Extract the [X, Y] coordinate from the center of the cell holding the provided text.  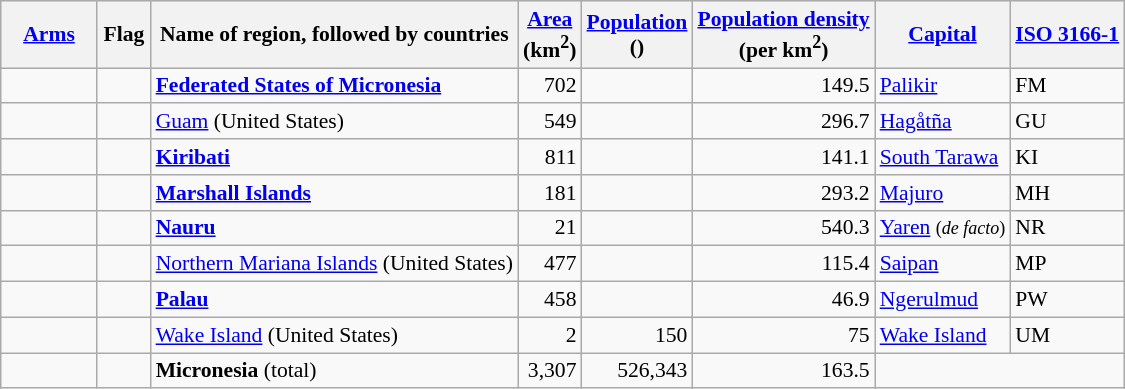
Palikir [943, 86]
UM [1067, 335]
149.5 [783, 86]
MP [1067, 264]
Hagåtña [943, 122]
540.3 [783, 228]
MH [1067, 193]
KI [1067, 157]
458 [550, 300]
Micronesia (total) [334, 371]
Wake Island [943, 335]
293.2 [783, 193]
3,307 [550, 371]
Area(km2) [550, 34]
Population() [638, 34]
Capital [943, 34]
Arms [50, 34]
296.7 [783, 122]
Yaren (de facto) [943, 228]
115.4 [783, 264]
ISO 3166-1 [1067, 34]
Flag [124, 34]
GU [1067, 122]
Population density(per km2) [783, 34]
150 [638, 335]
549 [550, 122]
163.5 [783, 371]
NR [1067, 228]
South Tarawa [943, 157]
Northern Mariana Islands (United States) [334, 264]
Saipan [943, 264]
75 [783, 335]
811 [550, 157]
Majuro [943, 193]
PW [1067, 300]
141.1 [783, 157]
477 [550, 264]
21 [550, 228]
Ngerulmud [943, 300]
Nauru [334, 228]
181 [550, 193]
Federated States of Micronesia [334, 86]
Guam (United States) [334, 122]
526,343 [638, 371]
Marshall Islands [334, 193]
46.9 [783, 300]
Palau [334, 300]
FM [1067, 86]
Name of region, followed by countries [334, 34]
702 [550, 86]
Wake Island (United States) [334, 335]
2 [550, 335]
Kiribati [334, 157]
